Provide the [x, y] coordinate of the cell's center where the given text is located.  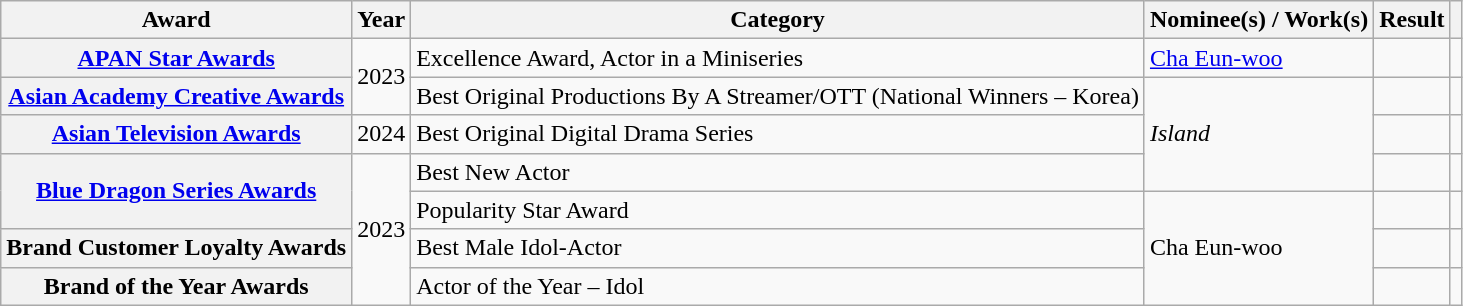
Year [382, 20]
Asian Academy Creative Awards [176, 96]
Asian Television Awards [176, 134]
Brand Customer Loyalty Awards [176, 248]
Award [176, 20]
Excellence Award, Actor in a Miniseries [778, 58]
Best Male Idol-Actor [778, 248]
Best New Actor [778, 172]
Best Original Productions By A Streamer/OTT (National Winners – Korea) [778, 96]
Blue Dragon Series Awards [176, 191]
Category [778, 20]
Best Original Digital Drama Series [778, 134]
Brand of the Year Awards [176, 286]
Popularity Star Award [778, 210]
Nominee(s) / Work(s) [1258, 20]
APAN Star Awards [176, 58]
Actor of the Year – Idol [778, 286]
Island [1258, 134]
Result [1412, 20]
2024 [382, 134]
